Pinpoint the cell where the given text exists, returning its [X, Y] midpoint coordinate. 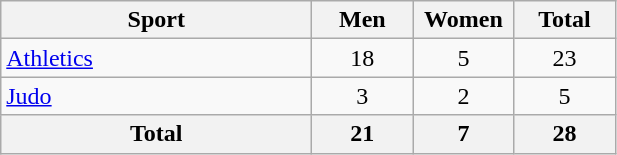
7 [464, 134]
23 [564, 58]
Men [362, 20]
18 [362, 58]
21 [362, 134]
28 [564, 134]
Athletics [156, 58]
Judo [156, 96]
3 [362, 96]
Women [464, 20]
Sport [156, 20]
2 [464, 96]
